Scan for the cell matching the given text and deliver its [X, Y] coordinate at center. 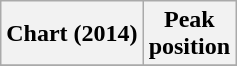
Chart (2014) [72, 34]
Peakposition [189, 34]
